Capture the cell that displays the provided text and extract its [X, Y] central coordinate. 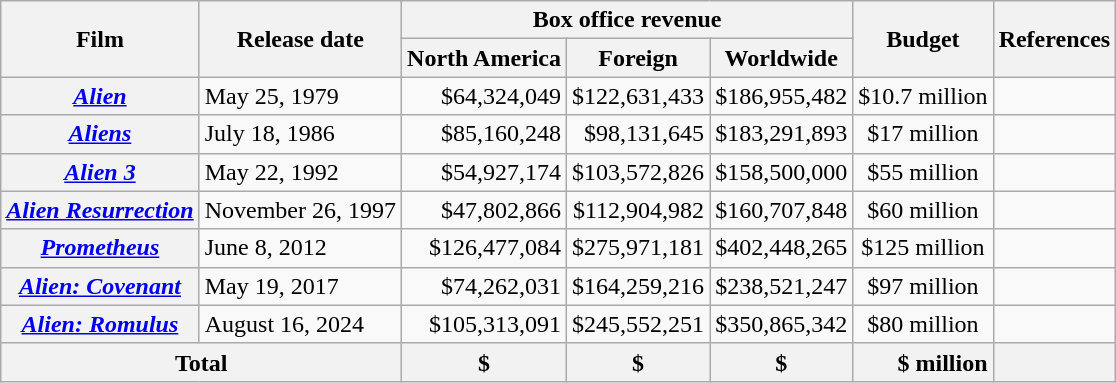
$85,160,248 [484, 134]
$158,500,000 [782, 172]
$350,865,342 [782, 324]
$275,971,181 [638, 248]
$160,707,848 [782, 210]
Alien 3 [100, 172]
References [1054, 39]
Alien Resurrection [100, 210]
$74,262,031 [484, 286]
$126,477,084 [484, 248]
May 22, 1992 [300, 172]
Alien: Romulus [100, 324]
$103,572,826 [638, 172]
$125 million [923, 248]
$ million [923, 362]
June 8, 2012 [300, 248]
May 25, 1979 [300, 96]
Film [100, 39]
May 19, 2017 [300, 286]
$10.7 million [923, 96]
August 16, 2024 [300, 324]
Aliens [100, 134]
$183,291,893 [782, 134]
$238,521,247 [782, 286]
Alien [100, 96]
Budget [923, 39]
North America [484, 58]
$17 million [923, 134]
$47,802,866 [484, 210]
July 18, 1986 [300, 134]
$112,904,982 [638, 210]
$105,313,091 [484, 324]
Total [202, 362]
$64,324,049 [484, 96]
$122,631,433 [638, 96]
$402,448,265 [782, 248]
Prometheus [100, 248]
$54,927,174 [484, 172]
$164,259,216 [638, 286]
$80 million [923, 324]
$98,131,645 [638, 134]
$55 million [923, 172]
Box office revenue [628, 20]
$60 million [923, 210]
Worldwide [782, 58]
November 26, 1997 [300, 210]
Alien: Covenant [100, 286]
$245,552,251 [638, 324]
$97 million [923, 286]
Foreign [638, 58]
Release date [300, 39]
$186,955,482 [782, 96]
